Capture the cell that displays the provided text and extract its [x, y] central coordinate. 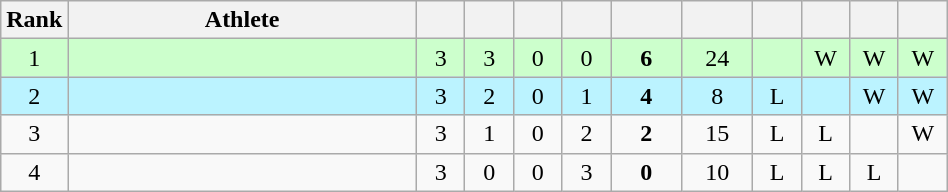
10 [718, 172]
6 [646, 58]
Athlete [242, 20]
8 [718, 96]
15 [718, 134]
Rank [34, 20]
24 [718, 58]
